Locate the cell with the specified text and output its (x, y) center coordinate. 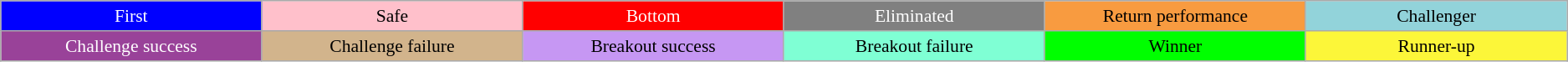
Breakout failure (914, 46)
Breakout success (653, 46)
Challenge failure (392, 46)
Challenger (1436, 16)
Runner-up (1436, 46)
Safe (392, 16)
Bottom (653, 16)
First (131, 16)
Return performance (1175, 16)
Challenge success (131, 46)
Eliminated (914, 16)
Winner (1175, 46)
